Scan for the cell matching the given text and deliver its [x, y] coordinate at center. 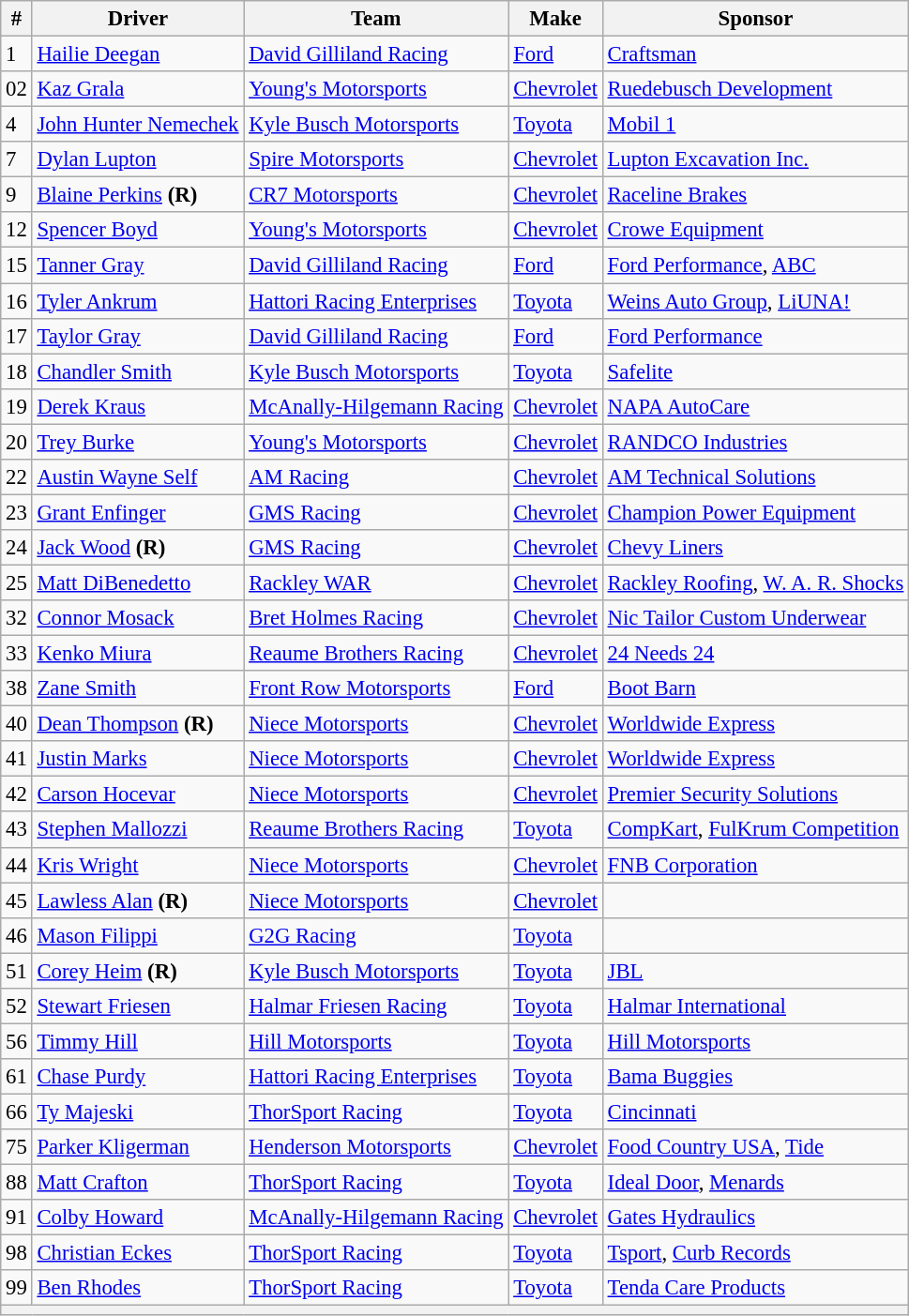
AM Racing [376, 477]
Kaz Grala [138, 89]
24 Needs 24 [755, 654]
12 [17, 230]
Nic Tailor Custom Underwear [755, 618]
Taylor Gray [138, 336]
Dylan Lupton [138, 159]
Ideal Door, Menards [755, 1183]
4 [17, 125]
Halmar Friesen Racing [376, 1006]
Ruedebusch Development [755, 89]
Cincinnati [755, 1112]
G2G Racing [376, 935]
Chase Purdy [138, 1077]
Mason Filippi [138, 935]
Weins Auto Group, LiUNA! [755, 301]
46 [17, 935]
Tsport, Curb Records [755, 1253]
98 [17, 1253]
Rackley Roofing, W. A. R. Shocks [755, 582]
17 [17, 336]
56 [17, 1041]
Driver [138, 19]
61 [17, 1077]
02 [17, 89]
Dean Thompson (R) [138, 724]
Mobil 1 [755, 125]
Make [555, 19]
Austin Wayne Self [138, 477]
CompKart, FulKrum Competition [755, 830]
Food Country USA, Tide [755, 1147]
Safelite [755, 371]
38 [17, 688]
33 [17, 654]
Team [376, 19]
NAPA AutoCare [755, 406]
RANDCO Industries [755, 442]
9 [17, 195]
Boot Barn [755, 688]
Lawless Alan (R) [138, 900]
41 [17, 759]
Crowe Equipment [755, 230]
Spencer Boyd [138, 230]
Spire Motorsports [376, 159]
Jack Wood (R) [138, 548]
40 [17, 724]
FNB Corporation [755, 865]
75 [17, 1147]
18 [17, 371]
Tanner Gray [138, 265]
52 [17, 1006]
Timmy Hill [138, 1041]
Premier Security Solutions [755, 794]
Grant Enfinger [138, 512]
John Hunter Nemechek [138, 125]
Bret Holmes Racing [376, 618]
22 [17, 477]
44 [17, 865]
JBL [755, 971]
Blaine Perkins (R) [138, 195]
Lupton Excavation Inc. [755, 159]
15 [17, 265]
Connor Mosack [138, 618]
Derek Kraus [138, 406]
25 [17, 582]
Raceline Brakes [755, 195]
Ty Majeski [138, 1112]
91 [17, 1218]
Ford Performance, ABC [755, 265]
16 [17, 301]
32 [17, 618]
Carson Hocevar [138, 794]
Front Row Motorsports [376, 688]
Justin Marks [138, 759]
7 [17, 159]
45 [17, 900]
Stewart Friesen [138, 1006]
Chandler Smith [138, 371]
24 [17, 548]
Bama Buggies [755, 1077]
Trey Burke [138, 442]
Matt DiBenedetto [138, 582]
AM Technical Solutions [755, 477]
Halmar International [755, 1006]
Parker Kligerman [138, 1147]
CR7 Motorsports [376, 195]
Rackley WAR [376, 582]
Colby Howard [138, 1218]
Tenda Care Products [755, 1288]
43 [17, 830]
Corey Heim (R) [138, 971]
42 [17, 794]
19 [17, 406]
88 [17, 1183]
Gates Hydraulics [755, 1218]
Ford Performance [755, 336]
23 [17, 512]
# [17, 19]
Kris Wright [138, 865]
Kenko Miura [138, 654]
Christian Eckes [138, 1253]
Sponsor [755, 19]
Chevy Liners [755, 548]
66 [17, 1112]
Hailie Deegan [138, 54]
Champion Power Equipment [755, 512]
1 [17, 54]
Craftsman [755, 54]
Henderson Motorsports [376, 1147]
Zane Smith [138, 688]
Stephen Mallozzi [138, 830]
20 [17, 442]
99 [17, 1288]
Ben Rhodes [138, 1288]
Matt Crafton [138, 1183]
51 [17, 971]
Tyler Ankrum [138, 301]
